Find where the given text appears and provide that cell's center as [X, Y] coordinate. 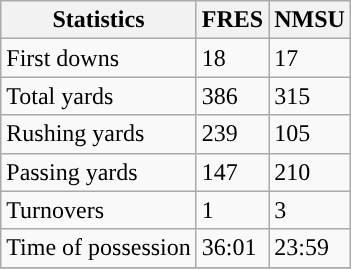
36:01 [232, 248]
Turnovers [99, 210]
386 [232, 96]
147 [232, 172]
315 [310, 96]
3 [310, 210]
18 [232, 58]
FRES [232, 20]
Passing yards [99, 172]
Total yards [99, 96]
First downs [99, 58]
Time of possession [99, 248]
Rushing yards [99, 134]
Statistics [99, 20]
210 [310, 172]
17 [310, 58]
NMSU [310, 20]
1 [232, 210]
105 [310, 134]
23:59 [310, 248]
239 [232, 134]
